Find where the given text appears and provide that cell's center as [X, Y] coordinate. 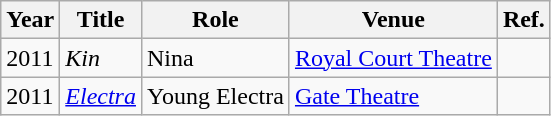
Royal Court Theatre [393, 58]
Title [101, 20]
Young Electra [215, 96]
Gate Theatre [393, 96]
Ref. [524, 20]
Venue [393, 20]
Kin [101, 58]
Nina [215, 58]
Electra [101, 96]
Role [215, 20]
Year [30, 20]
